Scan for the cell matching the given text and deliver its (x, y) coordinate at center. 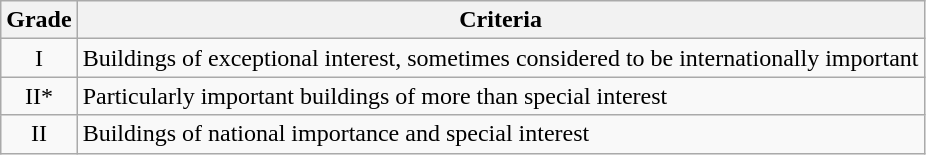
Grade (39, 20)
Buildings of national importance and special interest (500, 134)
Criteria (500, 20)
Buildings of exceptional interest, sometimes considered to be internationally important (500, 58)
I (39, 58)
II* (39, 96)
Particularly important buildings of more than special interest (500, 96)
II (39, 134)
